Capture the cell that displays the provided text and extract its [x, y] central coordinate. 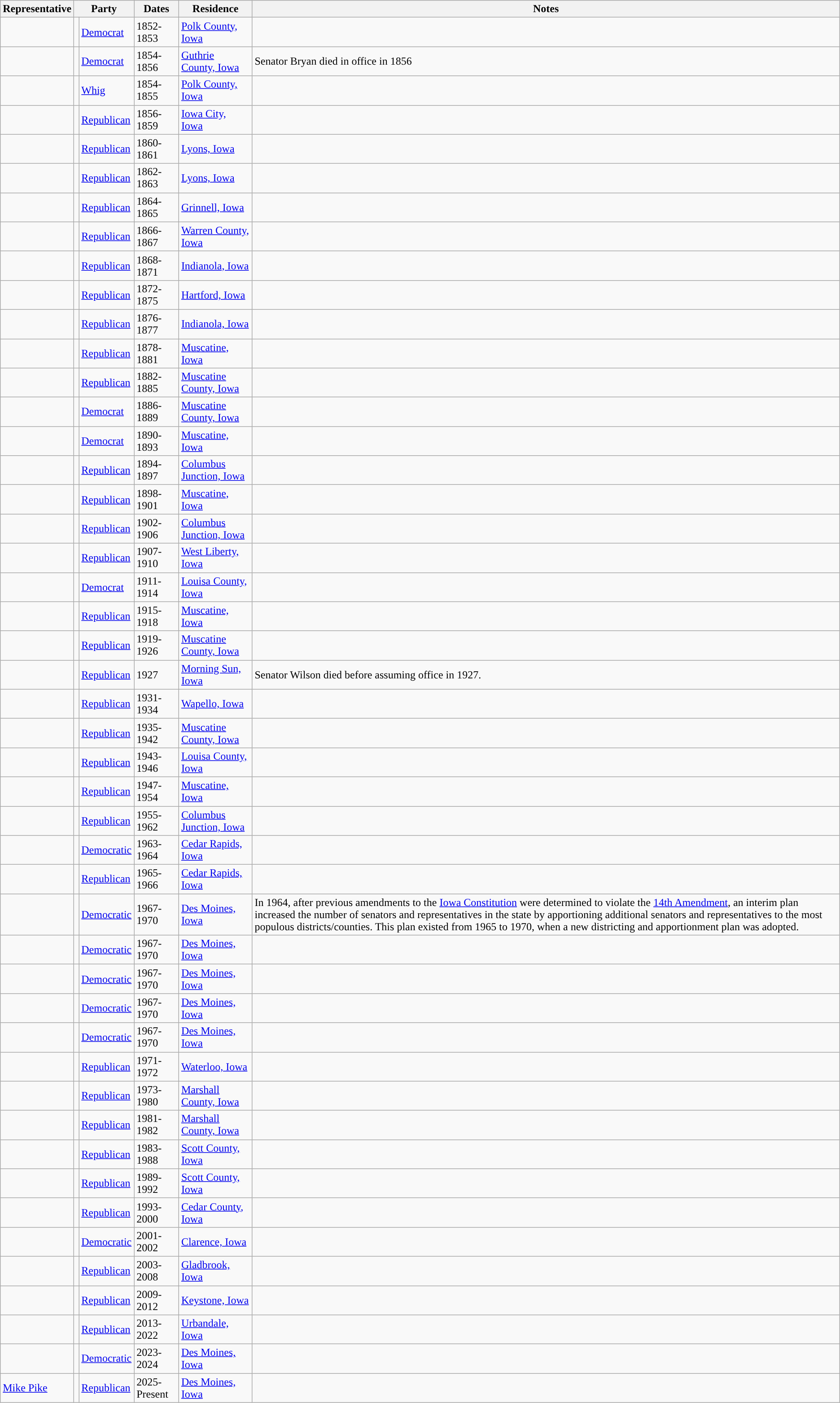
1927 [157, 674]
1862-1863 [157, 178]
Grinnell, Iowa [215, 207]
1971-1972 [157, 1067]
1955-1962 [157, 821]
1965-1966 [157, 879]
1890-1893 [157, 441]
1898-1901 [157, 499]
Residence [215, 9]
1943-1946 [157, 762]
Cedar County, Iowa [215, 1212]
1866-1867 [157, 236]
1915-1918 [157, 616]
Guthrie County, Iowa [215, 61]
1894-1897 [157, 471]
Gladbrook, Iowa [215, 1271]
1973-1980 [157, 1095]
1983-1988 [157, 1154]
Waterloo, Iowa [215, 1067]
1854-1855 [157, 91]
1882-1885 [157, 383]
Hartford, Iowa [215, 295]
West Liberty, Iowa [215, 558]
Notes [546, 9]
1911-1914 [157, 587]
1947-1954 [157, 791]
2009-2012 [157, 1300]
1981-1982 [157, 1125]
Urbandale, Iowa [215, 1330]
1852-1853 [157, 32]
2023-2024 [157, 1359]
1907-1910 [157, 558]
1935-1942 [157, 733]
Dates [157, 9]
1919-1926 [157, 646]
1864-1865 [157, 207]
Wapello, Iowa [215, 704]
Representative [37, 9]
Senator Wilson died before assuming office in 1927. [546, 674]
Morning Sun, Iowa [215, 674]
Party [104, 9]
1963-1964 [157, 850]
1868-1871 [157, 266]
1886-1889 [157, 412]
2003-2008 [157, 1271]
Warren County, Iowa [215, 236]
1993-2000 [157, 1212]
Senator Bryan died in office in 1856 [546, 61]
Iowa City, Iowa [215, 119]
Whig [107, 91]
1854-1856 [157, 61]
Clarence, Iowa [215, 1242]
1989-1992 [157, 1183]
1876-1877 [157, 324]
2025-Present [157, 1388]
2001-2002 [157, 1242]
1878-1881 [157, 353]
1856-1859 [157, 119]
1872-1875 [157, 295]
1931-1934 [157, 704]
Keystone, Iowa [215, 1300]
2013-2022 [157, 1330]
Mike Pike [37, 1388]
1902-1906 [157, 529]
1860-1861 [157, 149]
